From the cell containing the given text, extract its center point as (x, y) coordinate. 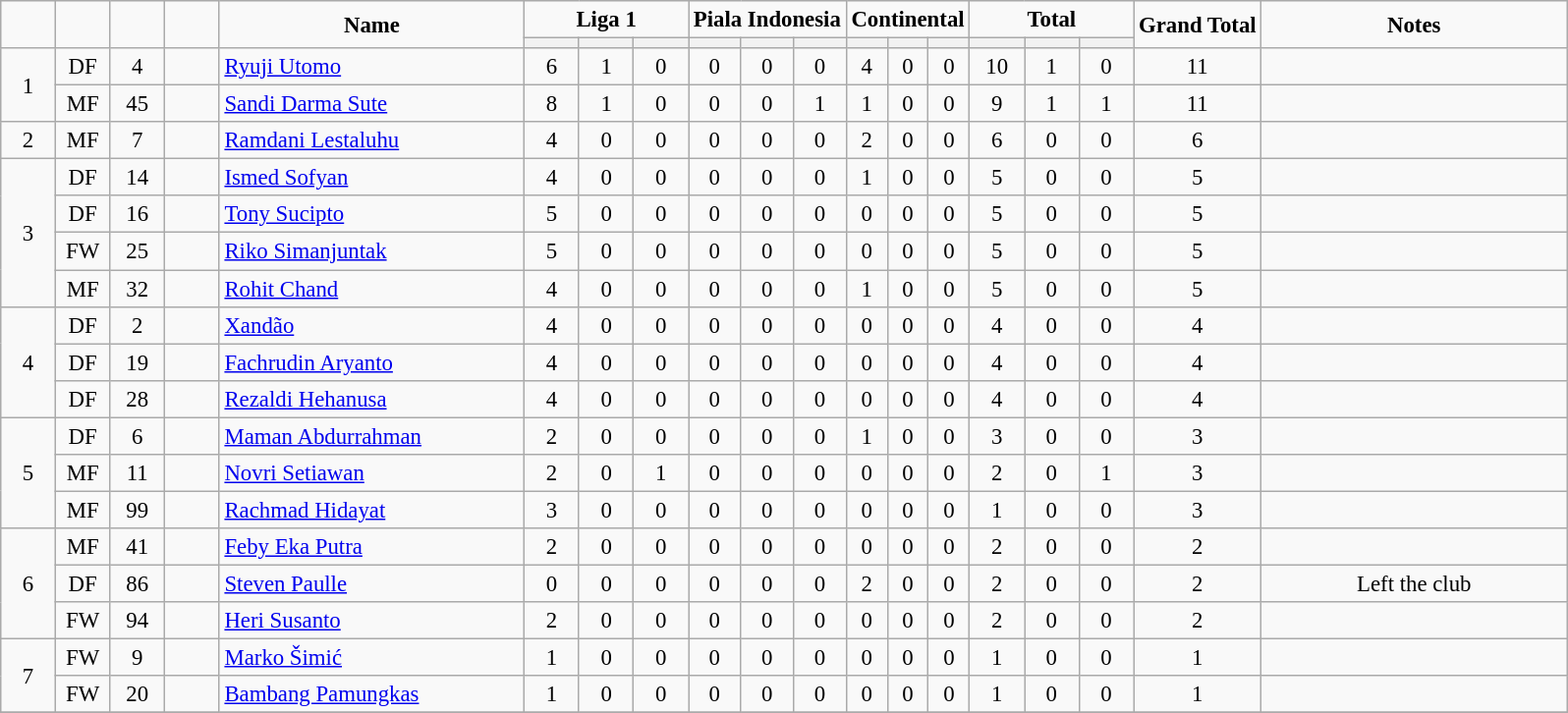
Ryuji Utomo (371, 67)
45 (138, 104)
14 (138, 178)
Rezaldi Hehanusa (371, 399)
Continental (908, 20)
94 (138, 621)
Ismed Sofyan (371, 178)
41 (138, 547)
Maman Abdurrahman (371, 436)
Grand Total (1198, 25)
Rachmad Hidayat (371, 510)
Name (371, 25)
10 (997, 67)
20 (138, 694)
Xandão (371, 325)
Bambang Pamungkas (371, 694)
99 (138, 510)
25 (138, 251)
Feby Eka Putra (371, 547)
Ramdani Lestaluhu (371, 140)
Novri Setiawan (371, 473)
16 (138, 215)
Notes (1415, 25)
32 (138, 289)
Rohit Chand (371, 289)
Fachrudin Aryanto (371, 362)
86 (138, 583)
Left the club (1415, 583)
Steven Paulle (371, 583)
Riko Simanjuntak (371, 251)
Marko Šimić (371, 658)
Heri Susanto (371, 621)
19 (138, 362)
8 (552, 104)
Piala Indonesia (766, 20)
Liga 1 (607, 20)
Total (1051, 20)
Tony Sucipto (371, 215)
Sandi Darma Sute (371, 104)
28 (138, 399)
